Pinpoint the cell where the given text exists, returning its [X, Y] midpoint coordinate. 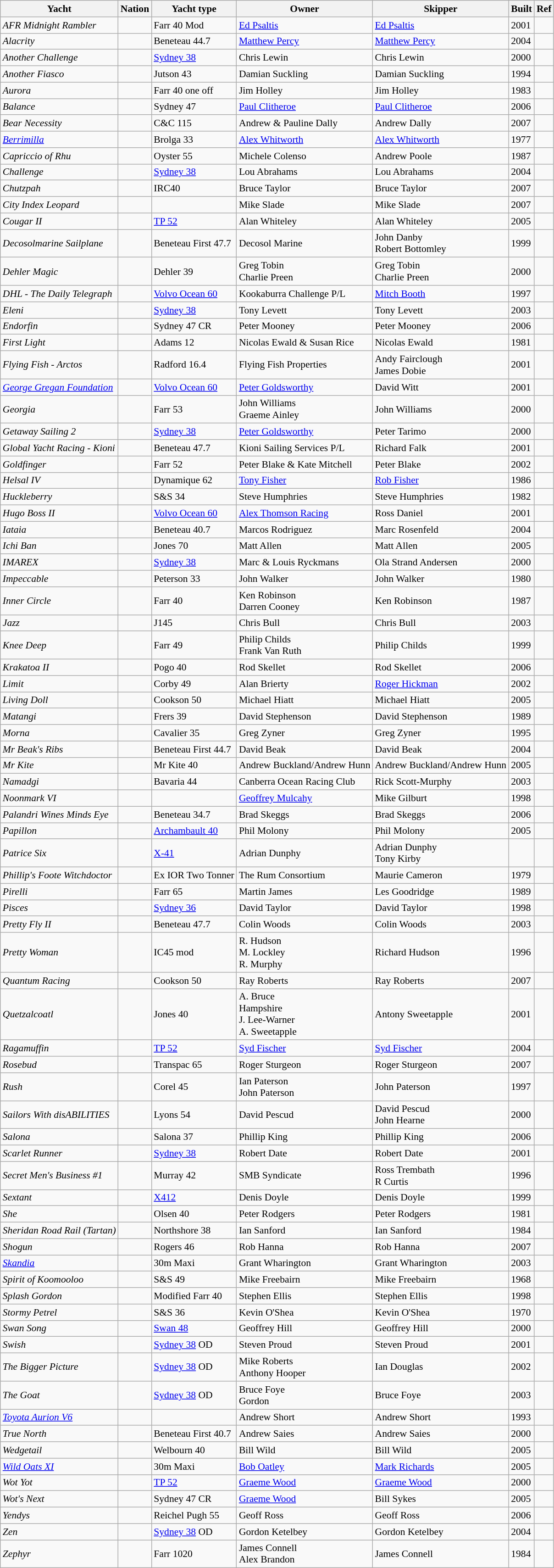
Peter Tarimo [441, 432]
Nicolas Ewald [441, 343]
Sydney 47 [194, 107]
Swish [60, 1345]
Rush [60, 1087]
Eleni [60, 310]
Ian PatersonJohn Paterson [305, 1087]
First Light [60, 343]
Lyons 54 [194, 1115]
Dehler Magic [60, 272]
True North [60, 1434]
Palandri Wines Minds Eye [60, 815]
Papillon [60, 831]
Beneteau 40.7 [194, 530]
Stormy Petrel [60, 1312]
Zen [60, 1532]
Marc & Louis Ryckmans [305, 563]
Ross Daniel [441, 513]
Global Yacht Racing - Kioni [60, 448]
Swan 48 [194, 1328]
City Index Leopard [60, 205]
Bruce FoyeGordon [305, 1395]
Modified Farr 40 [194, 1296]
Rick Scott-Murphy [441, 782]
Richard Falk [441, 448]
Limit [60, 684]
Northshore 38 [194, 1231]
Pogo 40 [194, 668]
Wedgetail [60, 1450]
Wot Yot [60, 1483]
Quetzalcoatl [60, 1014]
X-41 [194, 854]
Huckleberry [60, 497]
Spirit of Koomooloo [60, 1280]
Peter Blake [441, 464]
Brolga 33 [194, 140]
Farr 53 [194, 409]
Ex IOR Two Tonner [194, 876]
Peter Blake & Kate Mitchell [305, 464]
Canberra Ocean Racing Club [305, 782]
Farr 40 one off [194, 90]
Andrew Poole [441, 156]
1982 [521, 497]
Ichi Ban [60, 546]
Yacht type [194, 9]
Martin James [305, 892]
John Williams [441, 409]
Another Challenge [60, 58]
Nation [135, 9]
1986 [521, 480]
Yendys [60, 1516]
Wild Oats XI [60, 1467]
Inner Circle [60, 601]
Mike RobertsAnthony Hooper [305, 1367]
Skipper [441, 9]
Alan Brierty [305, 684]
The Bigger Picture [60, 1367]
AFR Midnight Rambler [60, 25]
Farr 52 [194, 464]
Kioni Sailing Services P/L [305, 448]
1977 [521, 140]
1968 [521, 1280]
Mr Beak's Ribs [60, 749]
Nicolas Ewald & Susan Rice [305, 343]
Kookaburra Challenge P/L [305, 294]
Scarlet Runner [60, 1154]
Jones 40 [194, 1014]
Richard Hudson [441, 953]
IRC40 [194, 189]
Matangi [60, 717]
1979 [521, 876]
Noonmark VI [60, 798]
Olsen 40 [194, 1214]
Capriccio of Rhu [60, 156]
Geoffrey Mulcahy [305, 798]
Farr 40 Mod [194, 25]
Rogers 46 [194, 1247]
SMB Syndicate [305, 1176]
Ross TrembathR Curtis [441, 1176]
John Paterson [441, 1087]
Pretty Fly II [60, 925]
1970 [521, 1312]
Les Goodridge [441, 892]
Farr 49 [194, 645]
Ref [544, 9]
Rob Fisher [441, 480]
Mr Kite 40 [194, 765]
Phillip's Foote Witchdoctor [60, 876]
Farr 40 [194, 601]
Knee Deep [60, 645]
Secret Men's Business #1 [60, 1176]
X412 [194, 1198]
Chutzpah [60, 189]
Toyota Aurion V6 [60, 1417]
Frers 39 [194, 717]
Michele Colenso [305, 156]
Bruce Foye [441, 1395]
Balance [60, 107]
Tony Fisher [305, 480]
Murray 42 [194, 1176]
Ragamuffin [60, 1049]
Transpac 65 [194, 1065]
J145 [194, 623]
Philip ChildsFrank Van Ruth [305, 645]
Bear Necessity [60, 123]
Pirelli [60, 892]
R. HudsonM. LockleyR. Murphy [305, 953]
Oyster 55 [194, 156]
Adrian DunphyTony Kirby [441, 854]
Beneteau First 40.7 [194, 1434]
Rosebud [60, 1065]
Dehler 39 [194, 272]
Alex Thomson Racing [305, 513]
A. BruceHampshireJ. Lee-WarnerA. Sweetapple [305, 1014]
Shogun [60, 1247]
Flying Fish Properties [305, 365]
1995 [521, 733]
1983 [521, 90]
Beneteau 34.7 [194, 815]
Reichel Pugh 55 [194, 1516]
Getaway Sailing 2 [60, 432]
Cougar II [60, 221]
1993 [521, 1417]
Endorfin [60, 326]
Beneteau First 44.7 [194, 749]
She [60, 1214]
Wot's Next [60, 1499]
Ola Strand Andersen [441, 563]
Marcos Rodriguez [305, 530]
1994 [521, 74]
Morna [60, 733]
1980 [521, 579]
Mr Kite [60, 765]
Challenge [60, 172]
Krakatoa II [60, 668]
Sheridan Road Rail (Tartan) [60, 1231]
Andrew & Pauline Dally [305, 123]
S&S 36 [194, 1312]
Jones 70 [194, 546]
Radford 16.4 [194, 365]
Berrimilla [60, 140]
Bill Sykes [441, 1499]
Georgia [60, 409]
Jutson 43 [194, 74]
Antony Sweetapple [441, 1014]
Andy FaircloughJames Dobie [441, 365]
Flying Fish - Arctos [60, 365]
Beneteau 44.7 [194, 41]
John WilliamsGraeme Ainley [305, 409]
S&S 34 [194, 497]
Another Fiasco [60, 74]
Sextant [60, 1198]
Cavalier 35 [194, 733]
James ConnellAlex Brandon [305, 1554]
Archambault 40 [194, 831]
Mitch Booth [441, 294]
Peterson 33 [194, 579]
Beneteau First 47.7 [194, 243]
S&S 49 [194, 1280]
Decosolmarine Sailplane [60, 243]
Decosol Marine [305, 243]
David PescudJohn Hearne [441, 1115]
Welbourn 40 [194, 1450]
David Pescud [305, 1115]
Aurora [60, 90]
Pretty Woman [60, 953]
Adrian Dunphy [305, 854]
Impeccable [60, 579]
DHL - The Daily Telegraph [60, 294]
Iataia [60, 530]
David Witt [441, 387]
The Goat [60, 1395]
Dynamique 62 [194, 480]
IC45 mod [194, 953]
Goldfinger [60, 464]
Patrice Six [60, 854]
Farr 1020 [194, 1554]
Sailors With disABILITIES [60, 1115]
Pisces [60, 908]
Bob Oatley [305, 1467]
Splash Gordon [60, 1296]
Roger Hickman [441, 684]
Bavaria 44 [194, 782]
Ken RobinsonDarren Cooney [305, 601]
Andrew Dally [441, 123]
Swan Song [60, 1328]
Philip Childs [441, 645]
Owner [305, 9]
IMAREX [60, 563]
Ken Robinson [441, 601]
Sydney 36 [194, 908]
Namadgi [60, 782]
Corby 49 [194, 684]
Salona 37 [194, 1137]
C&C 115 [194, 123]
Salona [60, 1137]
Zephyr [60, 1554]
Mark Richards [441, 1467]
John DanbyRobert Bottomley [441, 243]
Living Doll [60, 700]
Ian Douglas [441, 1367]
Marc Rosenfeld [441, 530]
Farr 65 [194, 892]
Maurie Cameron [441, 876]
George Gregan Foundation [60, 387]
Built [521, 9]
Adams 12 [194, 343]
Hugo Boss II [60, 513]
James Connell [441, 1554]
Yacht [60, 9]
Corel 45 [194, 1087]
Jazz [60, 623]
Helsal IV [60, 480]
Skandia [60, 1263]
The Rum Consortium [305, 876]
Quantum Racing [60, 981]
Alacrity [60, 41]
Mike Gilburt [441, 798]
